Return (X, Y) of the center of cell containing provided text 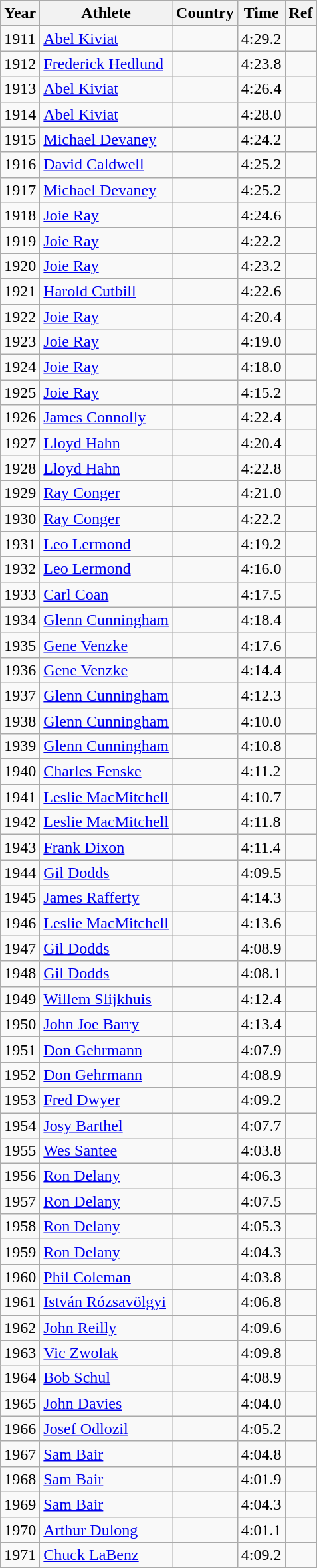
4:14.3 (261, 898)
1917 (20, 190)
4:04.8 (261, 1454)
1968 (20, 1479)
4:17.6 (261, 645)
4:09.5 (261, 873)
4:24.6 (261, 215)
4:22.8 (261, 468)
1936 (20, 670)
Wes Santee (106, 1151)
1931 (20, 544)
David Caldwell (106, 165)
1943 (20, 847)
1922 (20, 317)
1971 (20, 1555)
1913 (20, 89)
1938 (20, 721)
Frederick Hedlund (106, 64)
1946 (20, 923)
1967 (20, 1454)
1925 (20, 392)
1951 (20, 1049)
John Joe Barry (106, 1024)
1964 (20, 1378)
1916 (20, 165)
1914 (20, 114)
Fred Dwyer (106, 1100)
4:07.9 (261, 1049)
4:14.4 (261, 670)
Carl Coan (106, 594)
1912 (20, 64)
Year (20, 13)
1942 (20, 822)
4:26.4 (261, 89)
1969 (20, 1504)
1953 (20, 1100)
John Davies (106, 1403)
Josy Barthel (106, 1126)
Phil Coleman (106, 1277)
1950 (20, 1024)
James Rafferty (106, 898)
4:10.7 (261, 797)
4:15.2 (261, 392)
4:10.8 (261, 746)
1948 (20, 974)
4:11.2 (261, 772)
Josef Odlozil (106, 1429)
1961 (20, 1302)
Frank Dixon (106, 847)
4:11.8 (261, 822)
1947 (20, 948)
4:09.6 (261, 1328)
1923 (20, 342)
4:06.8 (261, 1302)
James Connolly (106, 418)
4:06.3 (261, 1176)
1941 (20, 797)
1927 (20, 443)
4:05.3 (261, 1227)
4:23.8 (261, 64)
1919 (20, 240)
4:12.4 (261, 999)
4:07.5 (261, 1201)
4:18.0 (261, 367)
1929 (20, 493)
Ref (300, 13)
1952 (20, 1075)
1955 (20, 1151)
1949 (20, 999)
Athlete (106, 13)
4:23.2 (261, 266)
1939 (20, 746)
4:13.4 (261, 1024)
1921 (20, 291)
4:01.1 (261, 1529)
1933 (20, 594)
1959 (20, 1252)
1970 (20, 1529)
4:16.0 (261, 569)
1924 (20, 367)
4:07.7 (261, 1126)
Chuck LaBenz (106, 1555)
4:11.4 (261, 847)
4:22.6 (261, 291)
4:05.2 (261, 1429)
1926 (20, 418)
4:24.2 (261, 139)
1963 (20, 1353)
1954 (20, 1126)
4:28.0 (261, 114)
Vic Zwolak (106, 1353)
1957 (20, 1201)
1965 (20, 1403)
István Rózsavölgyi (106, 1302)
1958 (20, 1227)
Willem Slijkhuis (106, 999)
4:09.8 (261, 1353)
Bob Schul (106, 1378)
Time (261, 13)
Harold Cutbill (106, 291)
1966 (20, 1429)
4:17.5 (261, 594)
4:19.0 (261, 342)
1940 (20, 772)
4:12.3 (261, 695)
1960 (20, 1277)
1932 (20, 569)
4:10.0 (261, 721)
1915 (20, 139)
1956 (20, 1176)
4:13.6 (261, 923)
1920 (20, 266)
4:08.1 (261, 974)
4:18.4 (261, 620)
4:01.9 (261, 1479)
1911 (20, 39)
1928 (20, 468)
4:29.2 (261, 39)
Charles Fenske (106, 772)
Arthur Dulong (106, 1529)
1962 (20, 1328)
1934 (20, 620)
Country (205, 13)
1937 (20, 695)
1944 (20, 873)
John Reilly (106, 1328)
4:19.2 (261, 544)
1918 (20, 215)
4:04.0 (261, 1403)
1930 (20, 519)
1935 (20, 645)
1945 (20, 898)
4:21.0 (261, 493)
4:22.4 (261, 418)
